Detect which cell encompasses the target text, then output its (X, Y) center coordinate. 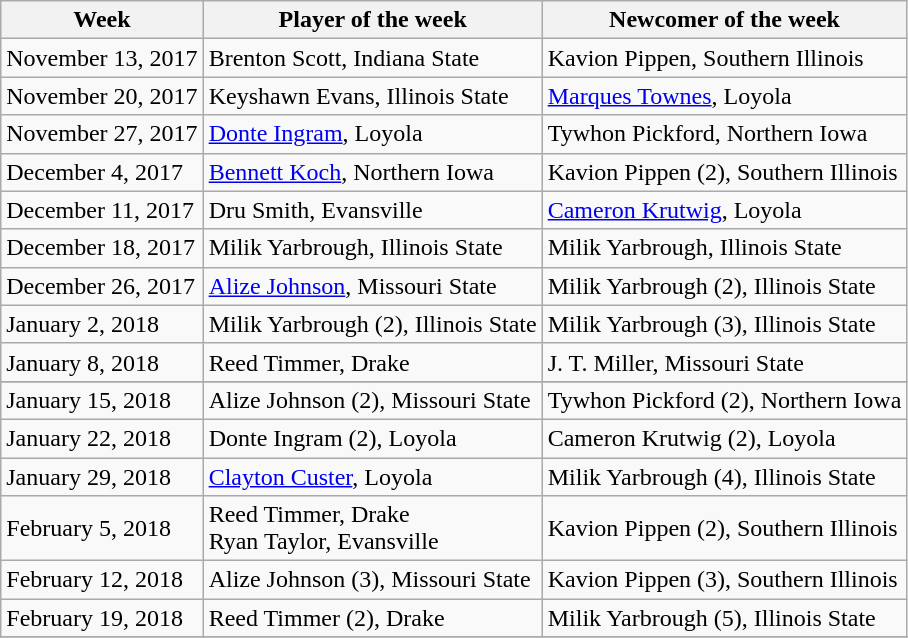
Tywhon Pickford, Northern Iowa (724, 134)
February 19, 2018 (102, 618)
Reed Timmer, Drake (372, 362)
Newcomer of the week (724, 20)
February 5, 2018 (102, 528)
Brenton Scott, Indiana State (372, 58)
Marques Townes, Loyola (724, 96)
December 18, 2017 (102, 248)
Tywhon Pickford (2), Northern Iowa (724, 400)
Donte Ingram (2), Loyola (372, 438)
Reed Timmer (2), Drake (372, 618)
January 2, 2018 (102, 324)
December 11, 2017 (102, 210)
February 12, 2018 (102, 580)
Bennett Koch, Northern Iowa (372, 172)
January 8, 2018 (102, 362)
Reed Timmer, DrakeRyan Taylor, Evansville (372, 528)
Milik Yarbrough (5), Illinois State (724, 618)
Keyshawn Evans, Illinois State (372, 96)
Player of the week (372, 20)
Alize Johnson (3), Missouri State (372, 580)
January 22, 2018 (102, 438)
Alize Johnson (2), Missouri State (372, 400)
January 29, 2018 (102, 477)
December 26, 2017 (102, 286)
November 27, 2017 (102, 134)
November 13, 2017 (102, 58)
December 4, 2017 (102, 172)
Week (102, 20)
Dru Smith, Evansville (372, 210)
Milik Yarbrough (4), Illinois State (724, 477)
Clayton Custer, Loyola (372, 477)
Donte Ingram, Loyola (372, 134)
J. T. Miller, Missouri State (724, 362)
Cameron Krutwig, Loyola (724, 210)
Kavion Pippen, Southern Illinois (724, 58)
Milik Yarbrough (3), Illinois State (724, 324)
January 15, 2018 (102, 400)
Cameron Krutwig (2), Loyola (724, 438)
Kavion Pippen (3), Southern Illinois (724, 580)
Alize Johnson, Missouri State (372, 286)
November 20, 2017 (102, 96)
